Output the [X, Y] coordinate of the center of the cell containing the given text.  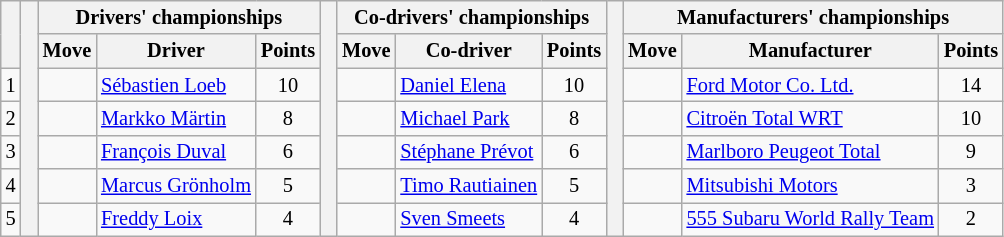
Marcus Grönholm [176, 186]
14 [971, 85]
Driver [176, 51]
Manufacturers' championships [813, 17]
Manufacturer [810, 51]
Co-drivers' championships [472, 17]
Citroën Total WRT [810, 118]
9 [971, 152]
1 [11, 85]
Sébastien Loeb [176, 85]
Timo Rautiainen [468, 186]
Daniel Elena [468, 85]
Stéphane Prévot [468, 152]
Freddy Loix [176, 219]
Marlboro Peugeot Total [810, 152]
555 Subaru World Rally Team [810, 219]
Co-driver [468, 51]
François Duval [176, 152]
Sven Smeets [468, 219]
Drivers' championships [179, 17]
Ford Motor Co. Ltd. [810, 85]
Michael Park [468, 118]
Markko Märtin [176, 118]
Mitsubishi Motors [810, 186]
